Find where the given text appears and provide that cell's center as [X, Y] coordinate. 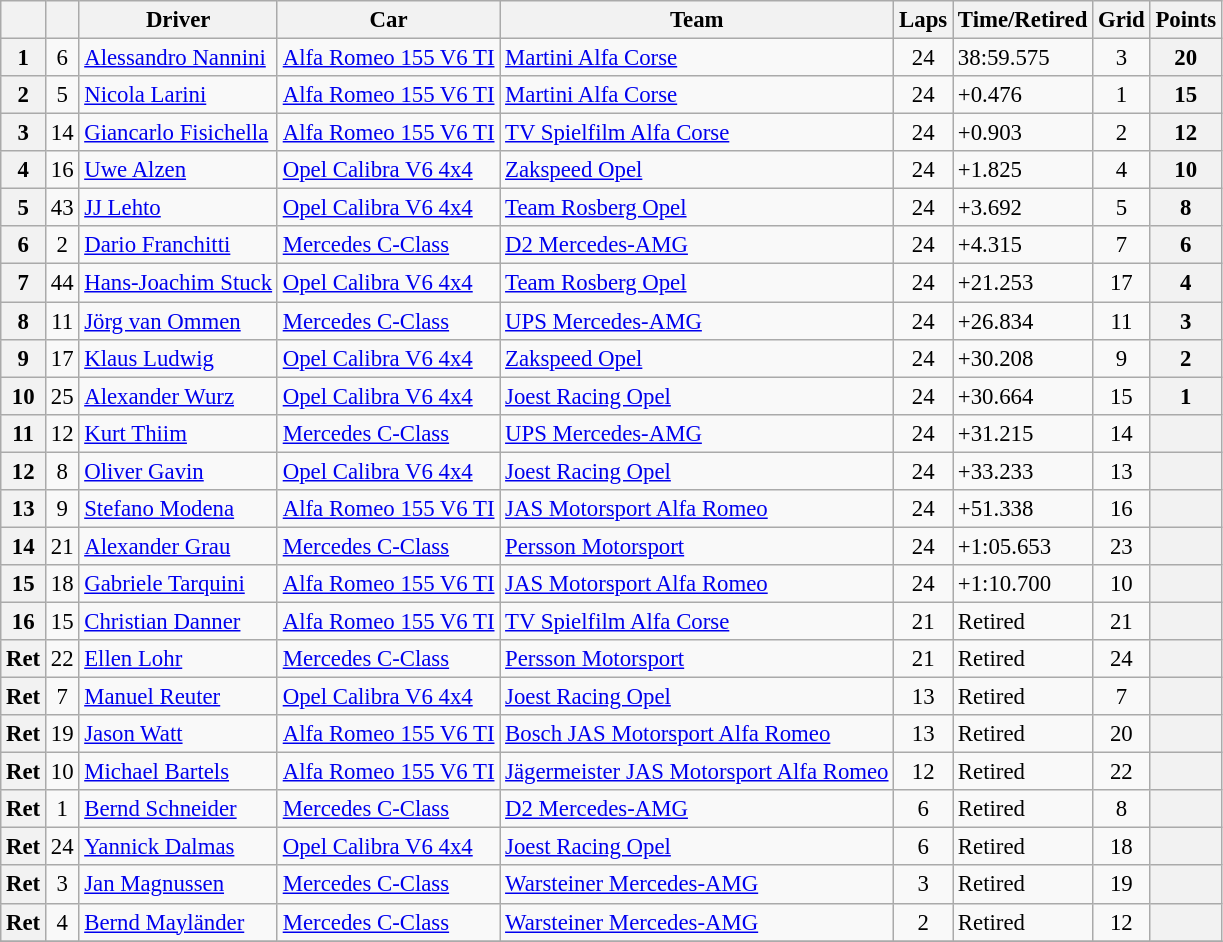
Grid [1122, 20]
Michael Bartels [178, 772]
Jason Watt [178, 734]
+30.208 [1023, 358]
Giancarlo Fisichella [178, 133]
Manuel Reuter [178, 697]
Nicola Larini [178, 95]
43 [62, 208]
JJ Lehto [178, 208]
+1.825 [1023, 170]
Alexander Grau [178, 546]
Jörg van Ommen [178, 321]
23 [1122, 546]
Points [1186, 20]
+51.338 [1023, 509]
+26.834 [1023, 321]
Dario Franchitti [178, 245]
25 [62, 396]
Gabriele Tarquini [178, 584]
Christian Danner [178, 621]
Hans-Joachim Stuck [178, 283]
+30.664 [1023, 396]
Driver [178, 20]
Laps [924, 20]
+4.315 [1023, 245]
Car [388, 20]
+33.233 [1023, 471]
44 [62, 283]
Jan Magnussen [178, 885]
Jägermeister JAS Motorsport Alfa Romeo [697, 772]
Stefano Modena [178, 509]
+31.215 [1023, 433]
Klaus Ludwig [178, 358]
+21.253 [1023, 283]
Uwe Alzen [178, 170]
Alexander Wurz [178, 396]
38:59.575 [1023, 58]
Bernd Schneider [178, 809]
+0.476 [1023, 95]
Bosch JAS Motorsport Alfa Romeo [697, 734]
Kurt Thiim [178, 433]
Team [697, 20]
Alessandro Nannini [178, 58]
Ellen Lohr [178, 659]
+1:10.700 [1023, 584]
Oliver Gavin [178, 471]
Bernd Mayländer [178, 922]
Yannick Dalmas [178, 847]
Time/Retired [1023, 20]
+3.692 [1023, 208]
+1:05.653 [1023, 546]
+0.903 [1023, 133]
